Output the [X, Y] coordinate of the center of the cell containing the given text.  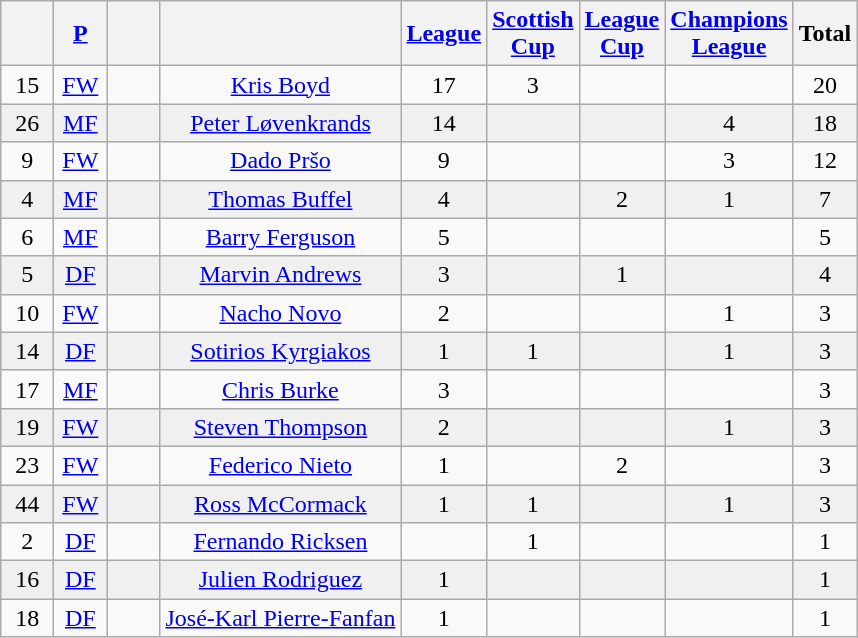
Marvin Andrews [280, 275]
7 [825, 199]
Fernando Ricksen [280, 542]
Julien Rodriguez [280, 580]
Federico Nieto [280, 465]
Total [825, 34]
Steven Thompson [280, 427]
16 [28, 580]
Nacho Novo [280, 313]
LeagueCup [622, 34]
23 [28, 465]
15 [28, 85]
Sotirios Kyrgiakos [280, 351]
20 [825, 85]
Barry Ferguson [280, 237]
P [80, 34]
League [444, 34]
6 [28, 237]
ChampionsLeague [729, 34]
ScottishCup [533, 34]
12 [825, 161]
Thomas Buffel [280, 199]
26 [28, 123]
Dado Pršo [280, 161]
Ross McCormack [280, 503]
José-Karl Pierre-Fanfan [280, 618]
Kris Boyd [280, 85]
Peter Løvenkrands [280, 123]
Chris Burke [280, 389]
44 [28, 503]
19 [28, 427]
10 [28, 313]
